Extract the (X, Y) coordinate from the center of the cell holding the provided text.  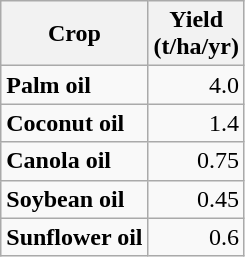
Canola oil (74, 161)
Sunflower oil (74, 237)
0.45 (196, 199)
0.75 (196, 161)
Soybean oil (74, 199)
Yield (t/ha/yr) (196, 34)
Palm oil (74, 85)
Crop (74, 34)
Coconut oil (74, 123)
0.6 (196, 237)
1.4 (196, 123)
4.0 (196, 85)
